Provide the [x, y] coordinate of the cell's center where the given text is located.  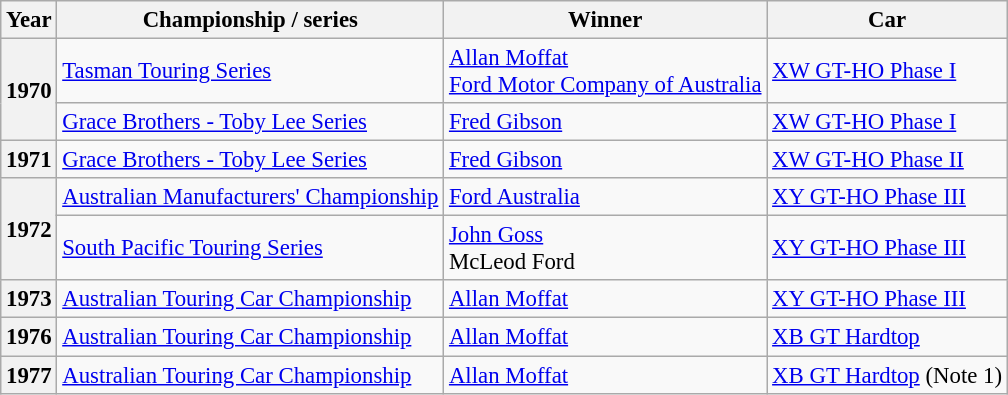
1973 [29, 299]
Ford Australia [606, 197]
XW GT-HO Phase II [887, 160]
Allan Moffat Ford Motor Company of Australia [606, 72]
Championship / series [250, 20]
South Pacific Touring Series [250, 248]
1972 [29, 229]
Winner [606, 20]
1977 [29, 375]
John Goss McLeod Ford [606, 248]
Tasman Touring Series [250, 72]
1971 [29, 160]
1976 [29, 337]
Car [887, 20]
Australian Manufacturers' Championship [250, 197]
XB GT Hardtop [887, 337]
1970 [29, 90]
Year [29, 20]
XB GT Hardtop (Note 1) [887, 375]
